Determine the (x, y) coordinate at the center of the cell enclosing the given text.  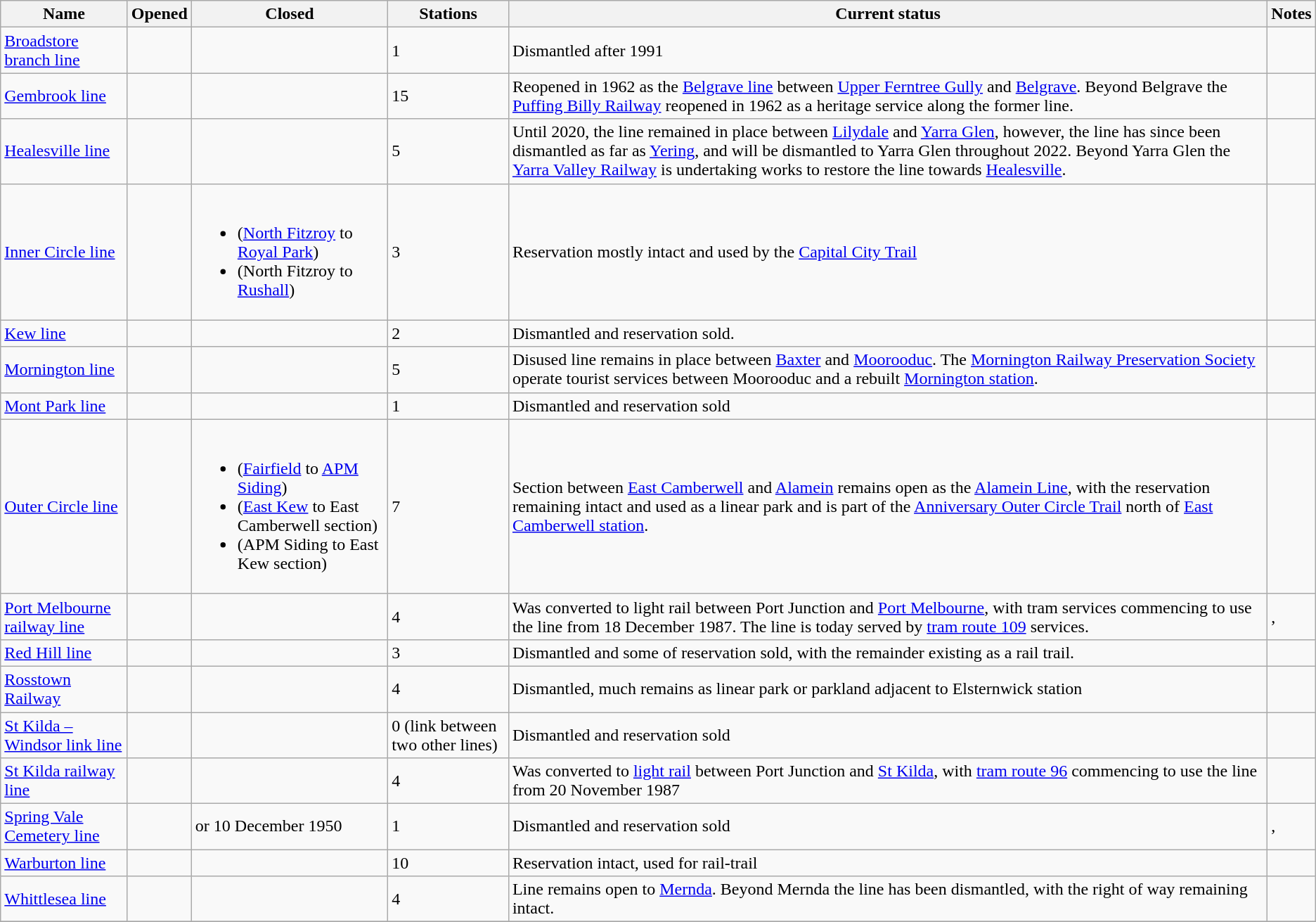
7 (449, 506)
Dismantled after 1991 (887, 51)
Warburton line (64, 863)
Current status (887, 14)
Rosstown Railway (64, 689)
Closed (290, 14)
Inner Circle line (64, 252)
Notes (1291, 14)
Spring Vale Cemetery line (64, 827)
Opened (159, 14)
Mont Park line (64, 406)
15 (449, 96)
Port Melbourne railway line (64, 616)
Dismantled and some of reservation sold, with the remainder existing as a rail trail. (887, 653)
Dismantled and reservation sold. (887, 333)
0 (link between two other lines) (449, 734)
Whittlesea line (64, 899)
Was converted to light rail between Port Junction and St Kilda, with tram route 96 commencing to use the line from 20 November 1987 (887, 781)
Stations (449, 14)
or 10 December 1950 (290, 827)
Mornington line (64, 370)
10 (449, 863)
Kew line (64, 333)
Healesville line (64, 151)
St Kilda – Windsor link line (64, 734)
Gembrook line (64, 96)
(North Fitzroy to Royal Park) (North Fitzroy to Rushall) (290, 252)
St Kilda railway line (64, 781)
Reservation intact, used for rail-trail (887, 863)
2 (449, 333)
Outer Circle line (64, 506)
Dismantled, much remains as linear park or parkland adjacent to Elsternwick station (887, 689)
Broadstore branch line (64, 51)
(Fairfield to APM Siding) (East Kew to East Camberwell section) (APM Siding to East Kew section) (290, 506)
Reservation mostly intact and used by the Capital City Trail (887, 252)
Name (64, 14)
Line remains open to Mernda. Beyond Mernda the line has been dismantled, with the right of way remaining intact. (887, 899)
Red Hill line (64, 653)
